For the text-containing cell, return its midpoint in [x, y] coordinate format. 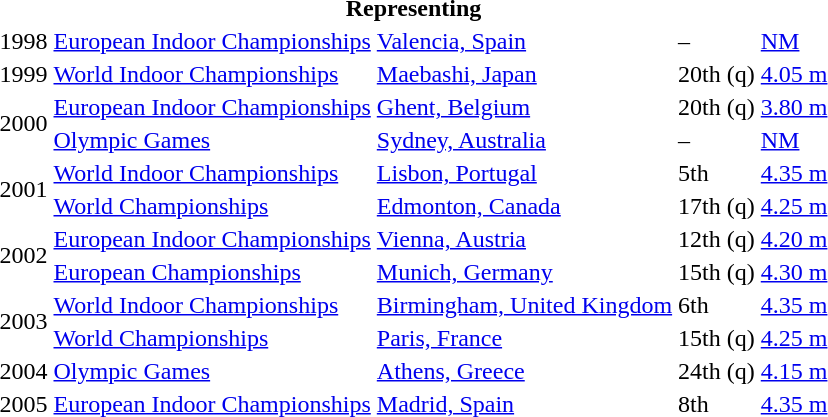
6th [717, 305]
17th (q) [717, 206]
Sydney, Australia [524, 140]
Birmingham, United Kingdom [524, 305]
Edmonton, Canada [524, 206]
Athens, Greece [524, 371]
Vienna, Austria [524, 239]
Maebashi, Japan [524, 74]
Ghent, Belgium [524, 107]
Valencia, Spain [524, 41]
24th (q) [717, 371]
Munich, Germany [524, 272]
European Championships [212, 272]
12th (q) [717, 239]
Lisbon, Portugal [524, 173]
5th [717, 173]
Paris, France [524, 338]
